Determine the (X, Y) coordinate at the center of the cell enclosing the given text.  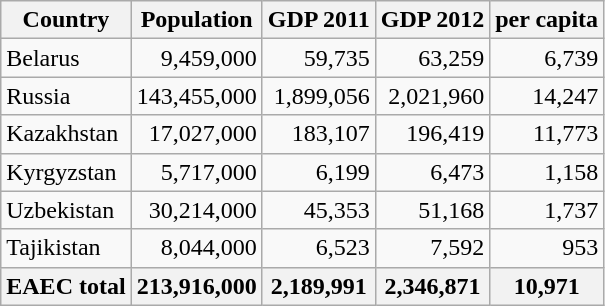
30,214,000 (196, 210)
143,455,000 (196, 96)
Belarus (66, 58)
1,737 (547, 210)
5,717,000 (196, 172)
196,419 (432, 134)
45,353 (318, 210)
Russia (66, 96)
63,259 (432, 58)
213,916,000 (196, 286)
6,739 (547, 58)
6,523 (318, 248)
Kyrgyzstan (66, 172)
GDP 2011 (318, 20)
183,107 (318, 134)
6,199 (318, 172)
1,899,056 (318, 96)
2,189,991 (318, 286)
Kazakhstan (66, 134)
51,168 (432, 210)
2,021,960 (432, 96)
8,044,000 (196, 248)
11,773 (547, 134)
Population (196, 20)
2,346,871 (432, 286)
GDP 2012 (432, 20)
Uzbekistan (66, 210)
per capita (547, 20)
6,473 (432, 172)
EAEC total (66, 286)
17,027,000 (196, 134)
7,592 (432, 248)
9,459,000 (196, 58)
953 (547, 248)
14,247 (547, 96)
Tajikistan (66, 248)
10,971 (547, 286)
1,158 (547, 172)
59,735 (318, 58)
Country (66, 20)
